For the text-containing cell, return its midpoint in [x, y] coordinate format. 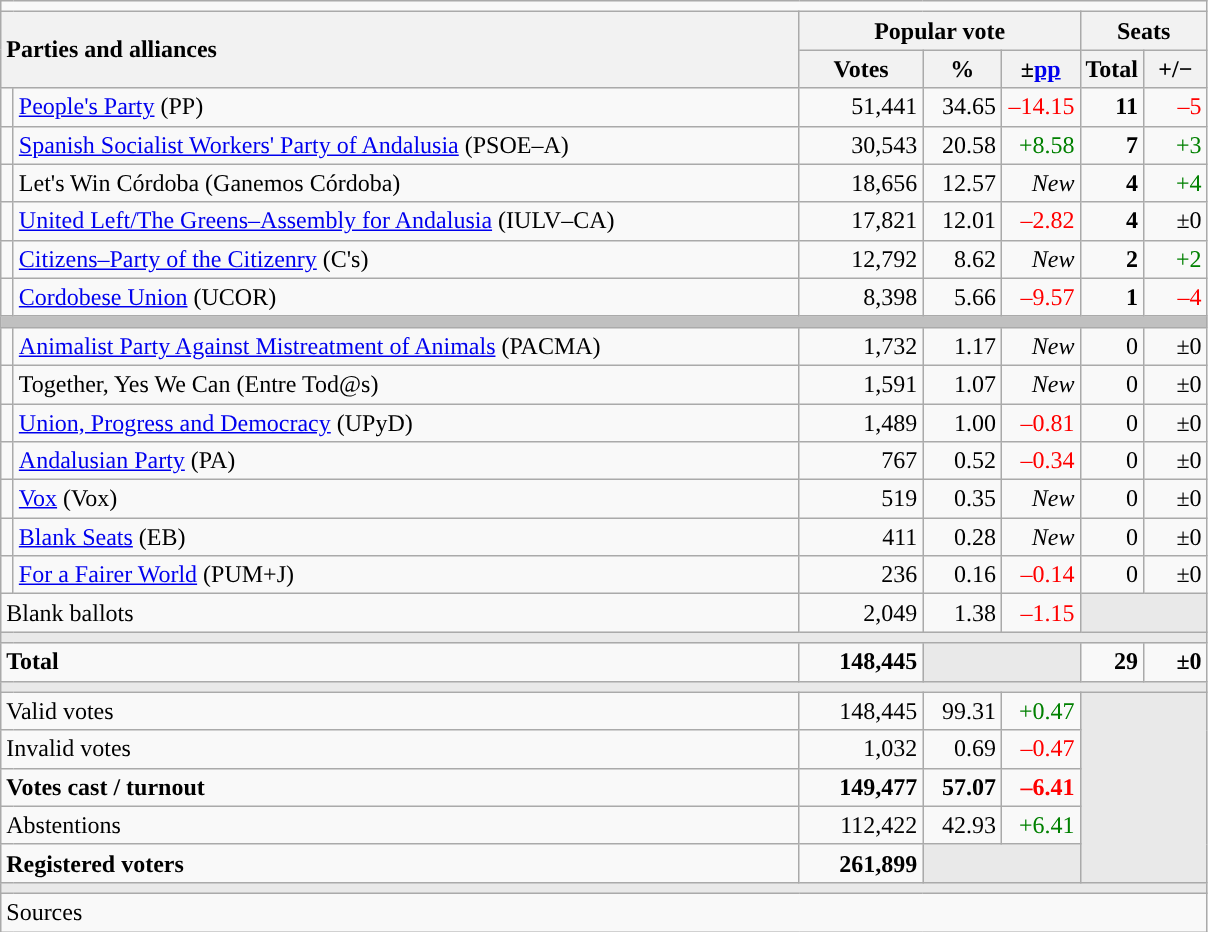
–0.14 [1040, 575]
767 [861, 461]
34.65 [962, 107]
236 [861, 575]
+0.47 [1040, 711]
149,477 [861, 787]
18,656 [861, 183]
0.69 [962, 749]
+3 [1176, 145]
Together, Yes We Can (Entre Tod@s) [406, 384]
Cordobese Union (UCOR) [406, 297]
Sources [604, 912]
Abstentions [400, 825]
United Left/The Greens–Assembly for Andalusia (IULV–CA) [406, 221]
Votes [861, 69]
Votes cast / turnout [400, 787]
+2 [1176, 259]
5.66 [962, 297]
Parties and alliances [400, 50]
2 [1112, 259]
0.52 [962, 461]
12.57 [962, 183]
0.35 [962, 499]
–1.15 [1040, 613]
People's Party (PP) [406, 107]
Andalusian Party (PA) [406, 461]
57.07 [962, 787]
1,032 [861, 749]
8.62 [962, 259]
1.17 [962, 346]
–2.82 [1040, 221]
1 [1112, 297]
Invalid votes [400, 749]
51,441 [861, 107]
0.28 [962, 537]
12,792 [861, 259]
±pp [1040, 69]
30,543 [861, 145]
99.31 [962, 711]
Blank Seats (EB) [406, 537]
112,422 [861, 825]
–14.15 [1040, 107]
Animalist Party Against Mistreatment of Animals (PACMA) [406, 346]
519 [861, 499]
1.07 [962, 384]
Popular vote [940, 31]
7 [1112, 145]
–0.34 [1040, 461]
–0.47 [1040, 749]
1,732 [861, 346]
For a Fairer World (PUM+J) [406, 575]
1,489 [861, 423]
Spanish Socialist Workers' Party of Andalusia (PSOE–A) [406, 145]
Seats [1144, 31]
12.01 [962, 221]
–6.41 [1040, 787]
11 [1112, 107]
Valid votes [400, 711]
+8.58 [1040, 145]
0.16 [962, 575]
1,591 [861, 384]
Registered voters [400, 863]
+/− [1176, 69]
–4 [1176, 297]
42.93 [962, 825]
% [962, 69]
–0.81 [1040, 423]
Vox (Vox) [406, 499]
261,899 [861, 863]
–5 [1176, 107]
–9.57 [1040, 297]
Union, Progress and Democracy (UPyD) [406, 423]
+4 [1176, 183]
+6.41 [1040, 825]
20.58 [962, 145]
Blank ballots [400, 613]
1.38 [962, 613]
411 [861, 537]
8,398 [861, 297]
Let's Win Córdoba (Ganemos Córdoba) [406, 183]
1.00 [962, 423]
Citizens–Party of the Citizenry (C's) [406, 259]
17,821 [861, 221]
29 [1112, 662]
2,049 [861, 613]
